Identify which cell holds the provided text, then report its [X, Y] central coordinate. 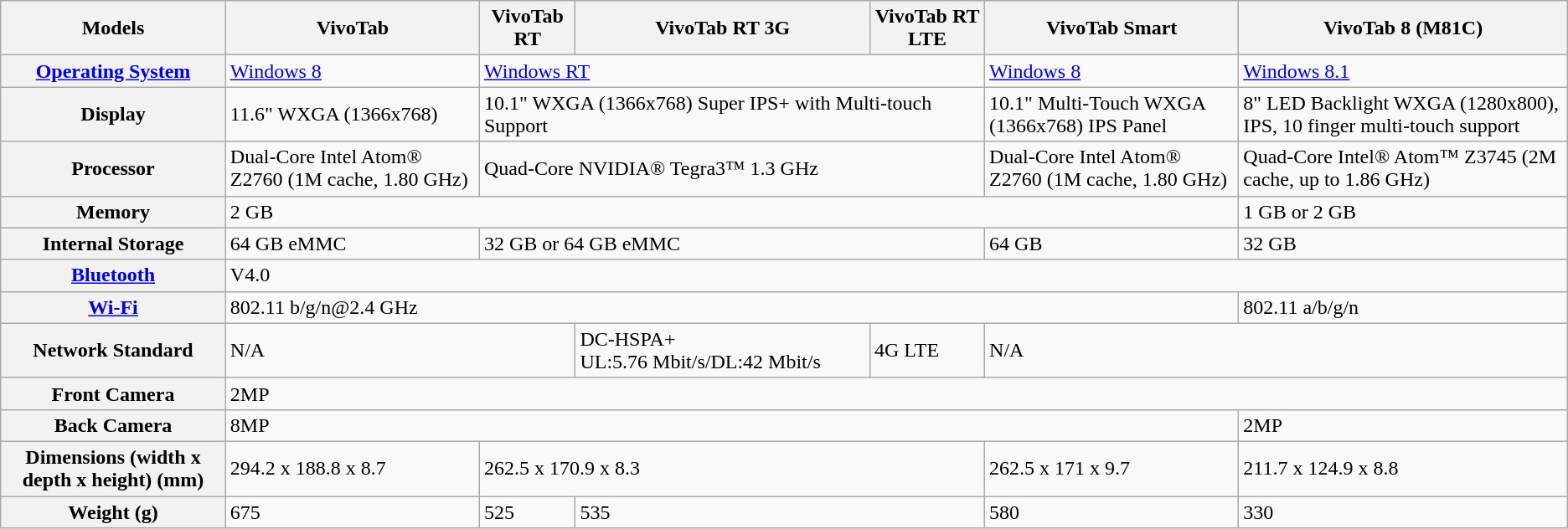
Memory [114, 212]
64 GB [1112, 244]
VivoTab RT [527, 28]
330 [1403, 511]
V4.0 [896, 275]
262.5 x 171 x 9.7 [1112, 469]
DC-HSPA+ UL:5.76 Mbit/s/DL:42 Mbit/s [723, 350]
262.5 x 170.9 x 8.3 [732, 469]
580 [1112, 511]
Processor [114, 169]
Dimensions (width x depth x height) (mm) [114, 469]
32 GB or 64 GB eMMC [732, 244]
Internal Storage [114, 244]
2 GB [732, 212]
294.2 x 188.8 x 8.7 [352, 469]
802.11 a/b/g/n [1403, 307]
8" LED Backlight WXGA (1280x800), IPS, 10 finger multi-touch support [1403, 114]
8MP [732, 425]
Models [114, 28]
Windows RT [732, 71]
Display [114, 114]
4G LTE [926, 350]
525 [527, 511]
VivoTab 8 (M81C) [1403, 28]
Operating System [114, 71]
Weight (g) [114, 511]
VivoTab Smart [1112, 28]
10.1" Multi-Touch WXGA (1366x768) IPS Panel [1112, 114]
Back Camera [114, 425]
VivoTab [352, 28]
675 [352, 511]
Network Standard [114, 350]
211.7 x 124.9 x 8.8 [1403, 469]
Bluetooth [114, 275]
Quad-Core NVIDIA® Tegra3™ 1.3 GHz [732, 169]
Wi-Fi [114, 307]
Windows 8.1 [1403, 71]
535 [781, 511]
11.6" WXGA (1366x768) [352, 114]
802.11 b/g/n@2.4 GHz [732, 307]
VivoTab RT 3G [723, 28]
1 GB or 2 GB [1403, 212]
VivoTab RT LTE [926, 28]
Quad-Core Intel® Atom™ Z3745 (2M cache, up to 1.86 GHz) [1403, 169]
Front Camera [114, 393]
64 GB eMMC [352, 244]
10.1" WXGA (1366x768) Super IPS+ with Multi-touch Support [732, 114]
32 GB [1403, 244]
